Identify which cell holds the provided text, then report its (x, y) central coordinate. 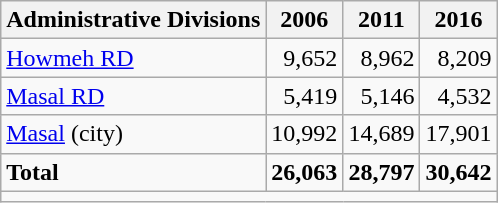
5,146 (382, 96)
9,652 (304, 58)
8,209 (458, 58)
30,642 (458, 172)
Masal (city) (134, 134)
Masal RD (134, 96)
Total (134, 172)
14,689 (382, 134)
10,992 (304, 134)
28,797 (382, 172)
Howmeh RD (134, 58)
5,419 (304, 96)
17,901 (458, 134)
2011 (382, 20)
8,962 (382, 58)
4,532 (458, 96)
Administrative Divisions (134, 20)
2016 (458, 20)
26,063 (304, 172)
2006 (304, 20)
